Pinpoint the cell where the given text exists, returning its (X, Y) midpoint coordinate. 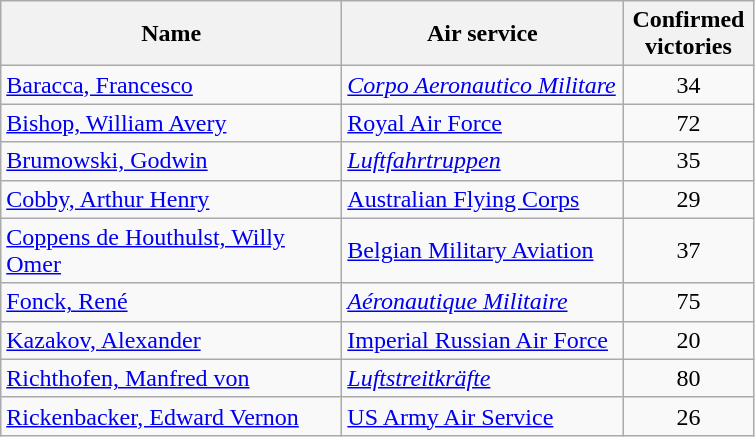
35 (688, 161)
Name (172, 34)
Coppens de Houthulst, Willy Omer (172, 250)
80 (688, 378)
Royal Air Force (482, 123)
Baracca, Francesco (172, 85)
Luftfahrtruppen (482, 161)
34 (688, 85)
Belgian Military Aviation (482, 250)
37 (688, 250)
75 (688, 302)
20 (688, 340)
Confirmedvictories (688, 34)
Aéronautique Militaire (482, 302)
26 (688, 416)
Richthofen, Manfred von (172, 378)
Cobby, Arthur Henry (172, 199)
Australian Flying Corps (482, 199)
Air service (482, 34)
US Army Air Service (482, 416)
Luftstreitkräfte (482, 378)
Kazakov, Alexander (172, 340)
Bishop, William Avery (172, 123)
72 (688, 123)
Corpo Aeronautico Militare (482, 85)
Brumowski, Godwin (172, 161)
29 (688, 199)
Rickenbacker, Edward Vernon (172, 416)
Fonck, René (172, 302)
Imperial Russian Air Force (482, 340)
